Detect which cell encompasses the target text, then output its [x, y] center coordinate. 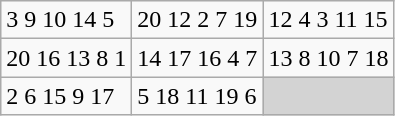
20 12 2 7 19 [198, 20]
20 16 13 8 1 [66, 58]
14 17 16 4 7 [198, 58]
2 6 15 9 17 [66, 96]
3 9 10 14 5 [66, 20]
13 8 10 7 18 [328, 58]
5 18 11 19 6 [198, 96]
12 4 3 11 15 [328, 20]
